From the cell containing the given text, extract its center point as [x, y] coordinate. 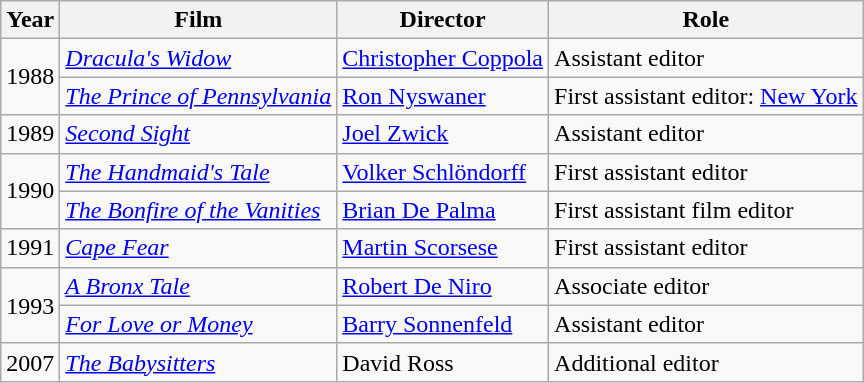
Christopher Coppola [443, 58]
Additional editor [706, 362]
Role [706, 20]
Joel Zwick [443, 134]
The Prince of Pennsylvania [198, 96]
Volker Schlöndorff [443, 172]
1991 [30, 248]
Second Sight [198, 134]
A Bronx Tale [198, 286]
The Bonfire of the Vanities [198, 210]
First assistant film editor [706, 210]
Associate editor [706, 286]
Robert De Niro [443, 286]
The Handmaid's Tale [198, 172]
Ron Nyswaner [443, 96]
Dracula's Widow [198, 58]
1988 [30, 77]
First assistant editor: New York [706, 96]
Barry Sonnenfeld [443, 324]
Martin Scorsese [443, 248]
1989 [30, 134]
Director [443, 20]
Brian De Palma [443, 210]
2007 [30, 362]
1990 [30, 191]
Film [198, 20]
David Ross [443, 362]
1993 [30, 305]
Year [30, 20]
Cape Fear [198, 248]
For Love or Money [198, 324]
The Babysitters [198, 362]
